Capture the cell that displays the provided text and extract its [x, y] central coordinate. 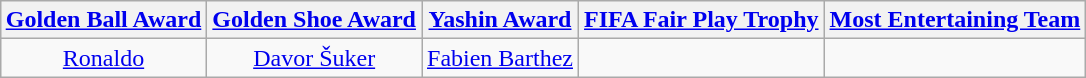
Most Entertaining Team [955, 20]
Fabien Barthez [500, 58]
Golden Ball Award [104, 20]
Ronaldo [104, 58]
Golden Shoe Award [314, 20]
Davor Šuker [314, 58]
Yashin Award [500, 20]
FIFA Fair Play Trophy [702, 20]
